Return (X, Y) of the center of cell containing provided text 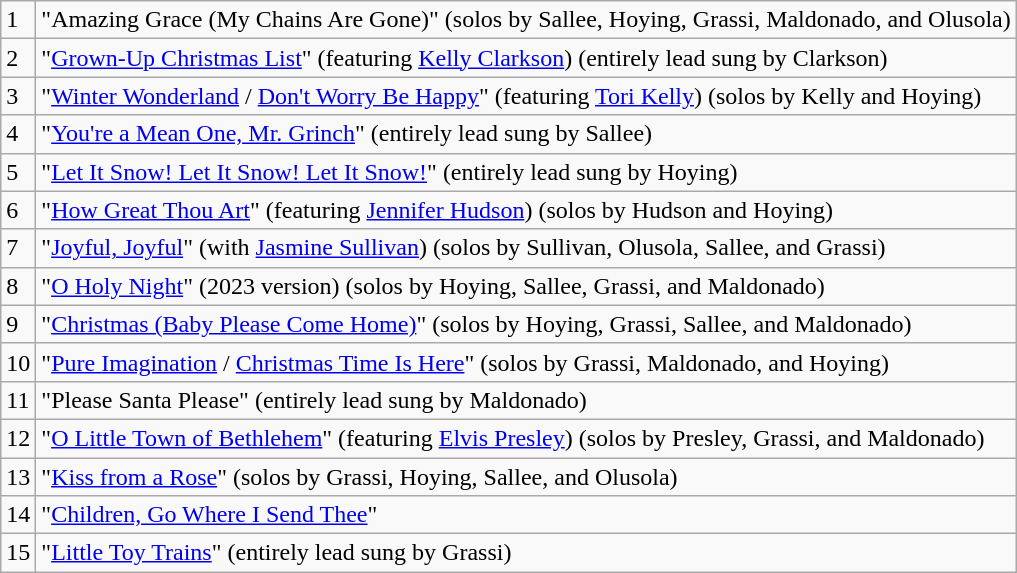
"Kiss from a Rose" (solos by Grassi, Hoying, Sallee, and Olusola) (526, 477)
"Grown-Up Christmas List" (featuring Kelly Clarkson) (entirely lead sung by Clarkson) (526, 58)
4 (18, 134)
"Amazing Grace (My Chains Are Gone)" (solos by Sallee, Hoying, Grassi, Maldonado, and Olusola) (526, 20)
9 (18, 324)
3 (18, 96)
11 (18, 400)
13 (18, 477)
"Let It Snow! Let It Snow! Let It Snow!" (entirely lead sung by Hoying) (526, 172)
"O Holy Night" (2023 version) (solos by Hoying, Sallee, Grassi, and Maldonado) (526, 286)
8 (18, 286)
12 (18, 438)
5 (18, 172)
"O Little Town of Bethlehem" (featuring Elvis Presley) (solos by Presley, Grassi, and Maldonado) (526, 438)
15 (18, 553)
"Pure Imagination / Christmas Time Is Here" (solos by Grassi, Maldonado, and Hoying) (526, 362)
10 (18, 362)
6 (18, 210)
"Little Toy Trains" (entirely lead sung by Grassi) (526, 553)
"Christmas (Baby Please Come Home)" (solos by Hoying, Grassi, Sallee, and Maldonado) (526, 324)
"Joyful, Joyful" (with Jasmine Sullivan) (solos by Sullivan, Olusola, Sallee, and Grassi) (526, 248)
"Winter Wonderland / Don't Worry Be Happy" (featuring Tori Kelly) (solos by Kelly and Hoying) (526, 96)
7 (18, 248)
"Children, Go Where I Send Thee" (526, 515)
"Please Santa Please" (entirely lead sung by Maldonado) (526, 400)
"You're a Mean One, Mr. Grinch" (entirely lead sung by Sallee) (526, 134)
2 (18, 58)
14 (18, 515)
"How Great Thou Art" (featuring Jennifer Hudson) (solos by Hudson and Hoying) (526, 210)
1 (18, 20)
